Scan for the cell matching the given text and deliver its (x, y) coordinate at center. 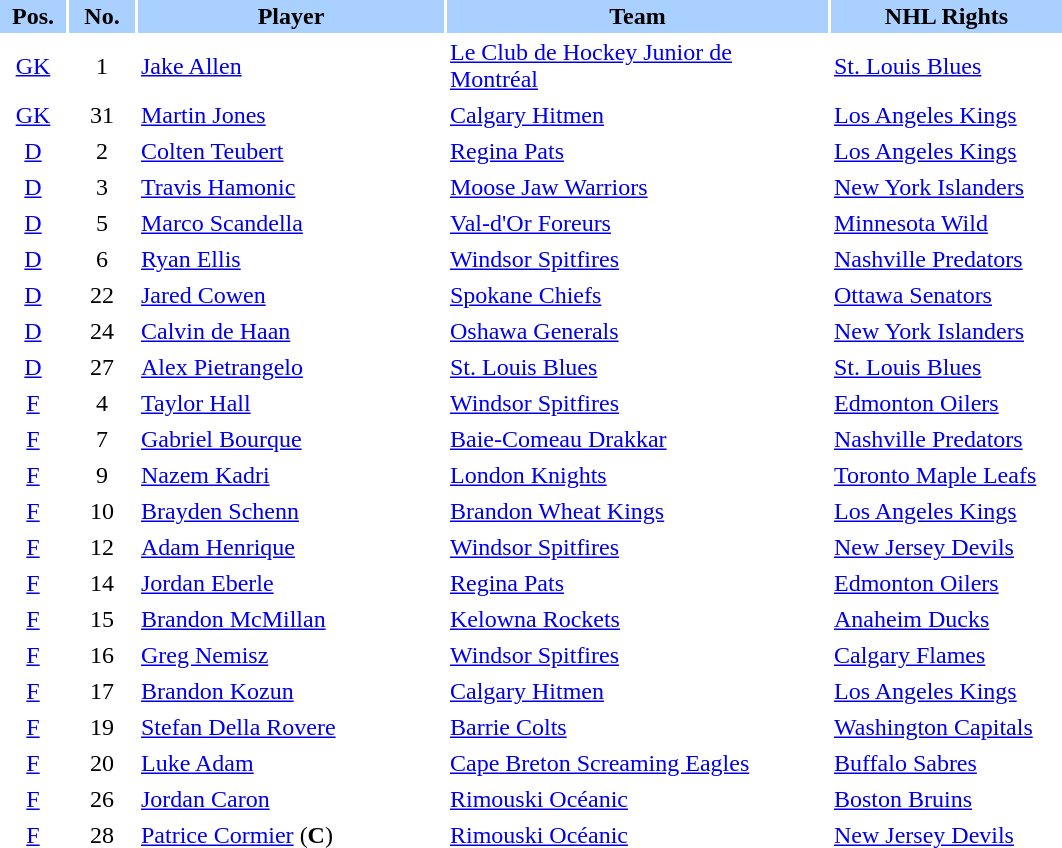
Minnesota Wild (946, 224)
7 (102, 440)
NHL Rights (946, 16)
No. (102, 16)
Jordan Caron (291, 800)
Ottawa Senators (946, 296)
6 (102, 260)
2 (102, 152)
Adam Henrique (291, 548)
Anaheim Ducks (946, 620)
Ryan Ellis (291, 260)
Spokane Chiefs (638, 296)
Jake Allen (291, 66)
Buffalo Sabres (946, 764)
5 (102, 224)
Jared Cowen (291, 296)
Kelowna Rockets (638, 620)
16 (102, 656)
Stefan Della Rovere (291, 728)
Boston Bruins (946, 800)
Rimouski Océanic (638, 800)
Val-d'Or Foreurs (638, 224)
17 (102, 692)
Alex Pietrangelo (291, 368)
Travis Hamonic (291, 188)
Jordan Eberle (291, 584)
Player (291, 16)
Toronto Maple Leafs (946, 476)
3 (102, 188)
Team (638, 16)
Brandon Wheat Kings (638, 512)
Baie-Comeau Drakkar (638, 440)
26 (102, 800)
Moose Jaw Warriors (638, 188)
New Jersey Devils (946, 548)
Marco Scandella (291, 224)
22 (102, 296)
1 (102, 66)
Brayden Schenn (291, 512)
Taylor Hall (291, 404)
Calgary Flames (946, 656)
19 (102, 728)
4 (102, 404)
Oshawa Generals (638, 332)
Colten Teubert (291, 152)
Martin Jones (291, 116)
12 (102, 548)
Luke Adam (291, 764)
15 (102, 620)
Pos. (33, 16)
Washington Capitals (946, 728)
Le Club de Hockey Junior de Montréal (638, 66)
24 (102, 332)
Calvin de Haan (291, 332)
London Knights (638, 476)
Barrie Colts (638, 728)
14 (102, 584)
Nazem Kadri (291, 476)
Brandon Kozun (291, 692)
9 (102, 476)
20 (102, 764)
Gabriel Bourque (291, 440)
Brandon McMillan (291, 620)
27 (102, 368)
Greg Nemisz (291, 656)
31 (102, 116)
10 (102, 512)
Cape Breton Screaming Eagles (638, 764)
